Locate the cell with the specified text and output its (X, Y) center coordinate. 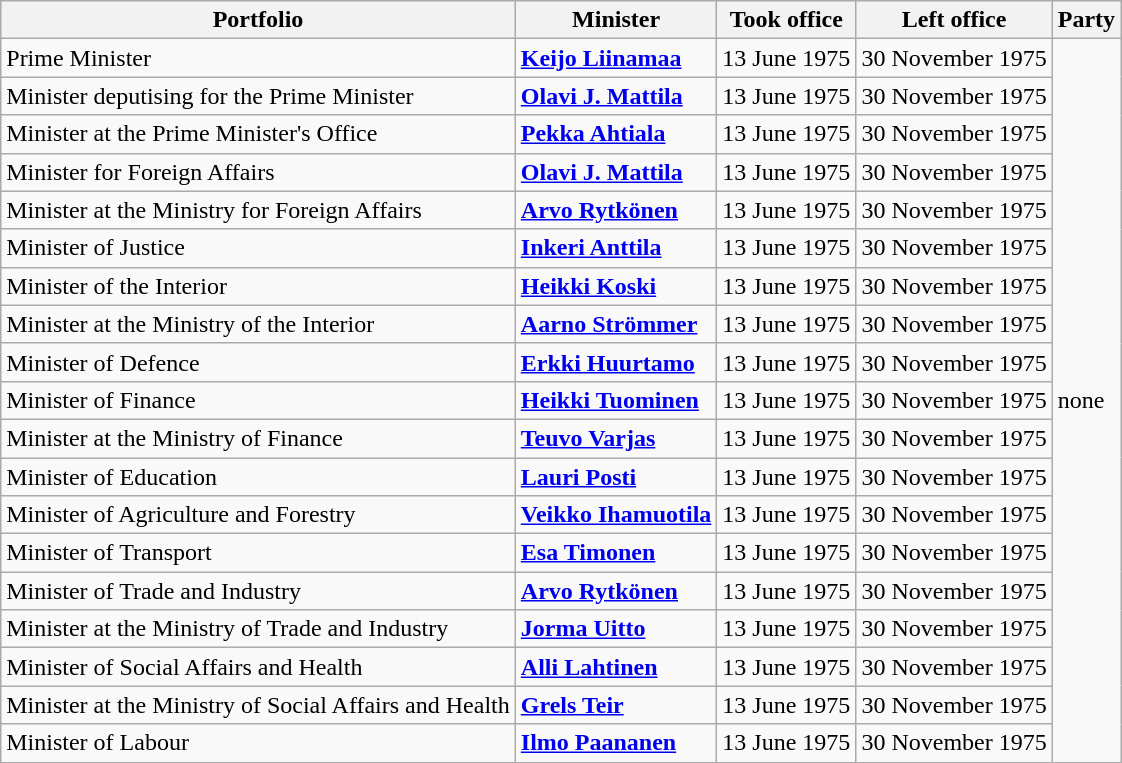
Portfolio (258, 20)
Heikki Tuominen (616, 400)
Took office (786, 20)
Grels Teir (616, 705)
none (1086, 400)
Veikko Ihamuotila (616, 515)
Minister at the Prime Minister's Office (258, 134)
Minister of Labour (258, 743)
Minister at the Ministry of Trade and Industry (258, 629)
Minister at the Ministry of Social Affairs and Health (258, 705)
Minister of Agriculture and Forestry (258, 515)
Pekka Ahtiala (616, 134)
Minister for Foreign Affairs (258, 172)
Heikki Koski (616, 286)
Minister of Transport (258, 553)
Teuvo Varjas (616, 438)
Jorma Uitto (616, 629)
Prime Minister (258, 58)
Minister of Social Affairs and Health (258, 667)
Ilmo Paananen (616, 743)
Keijo Liinamaa (616, 58)
Minister of the Interior (258, 286)
Minister of Finance (258, 400)
Alli Lahtinen (616, 667)
Minister of Justice (258, 248)
Minister (616, 20)
Lauri Posti (616, 477)
Minister at the Ministry of the Interior (258, 324)
Erkki Huurtamo (616, 362)
Minister of Trade and Industry (258, 591)
Left office (954, 20)
Party (1086, 20)
Esa Timonen (616, 553)
Minister deputising for the Prime Minister (258, 96)
Inkeri Anttila (616, 248)
Minister of Education (258, 477)
Minister at the Ministry of Finance (258, 438)
Minister of Defence (258, 362)
Minister at the Ministry for Foreign Affairs (258, 210)
Aarno Strömmer (616, 324)
